Extract the (x, y) coordinate from the center of the cell holding the provided text.  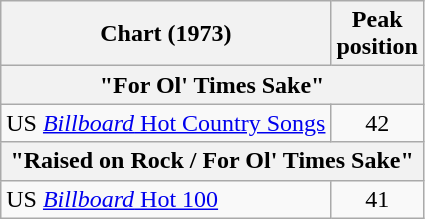
42 (377, 123)
"Raised on Rock / For Ol' Times Sake" (212, 161)
"For Ol' Times Sake" (212, 85)
Chart (1973) (166, 34)
41 (377, 199)
Peakposition (377, 34)
US Billboard Hot 100 (166, 199)
US Billboard Hot Country Songs (166, 123)
